Detect which cell encompasses the target text, then output its (X, Y) center coordinate. 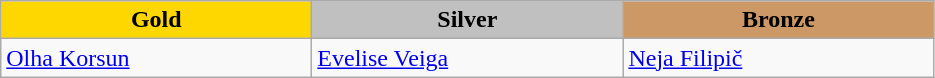
Neja Filipič (778, 58)
Evelise Veiga (468, 58)
Bronze (778, 20)
Silver (468, 20)
Gold (156, 20)
Olha Korsun (156, 58)
